Identify which cell holds the provided text, then report its (x, y) central coordinate. 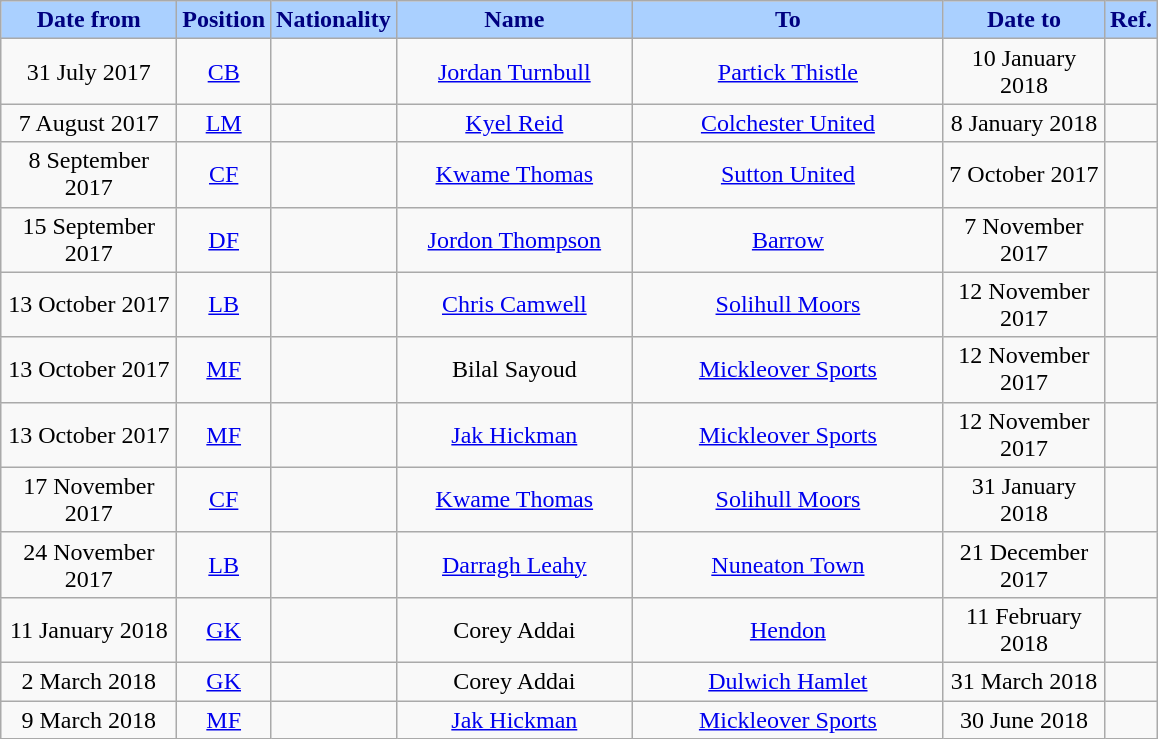
17 November 2017 (89, 500)
8 January 2018 (1024, 123)
Nuneaton Town (788, 564)
Date from (89, 20)
31 July 2017 (89, 72)
Jordon Thompson (514, 240)
7 August 2017 (89, 123)
11 January 2018 (89, 630)
Name (514, 20)
DF (224, 240)
Colchester United (788, 123)
CB (224, 72)
Position (224, 20)
Jordan Turnbull (514, 72)
7 October 2017 (1024, 174)
Ref. (1130, 20)
8 September 2017 (89, 174)
30 June 2018 (1024, 719)
Nationality (334, 20)
Partick Thistle (788, 72)
31 January 2018 (1024, 500)
Chris Camwell (514, 304)
Darragh Leahy (514, 564)
Bilal Sayoud (514, 370)
LM (224, 123)
To (788, 20)
Date to (1024, 20)
Kyel Reid (514, 123)
Barrow (788, 240)
Dulwich Hamlet (788, 681)
7 November 2017 (1024, 240)
9 March 2018 (89, 719)
2 March 2018 (89, 681)
31 March 2018 (1024, 681)
21 December 2017 (1024, 564)
11 February 2018 (1024, 630)
15 September 2017 (89, 240)
Sutton United (788, 174)
10 January 2018 (1024, 72)
24 November 2017 (89, 564)
Hendon (788, 630)
